Pinpoint the cell where the given text exists, returning its (x, y) midpoint coordinate. 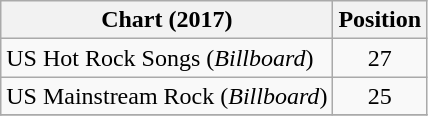
27 (380, 58)
US Hot Rock Songs (Billboard) (167, 58)
Position (380, 20)
US Mainstream Rock (Billboard) (167, 96)
Chart (2017) (167, 20)
25 (380, 96)
